Locate the cell with the specified text and output its (X, Y) center coordinate. 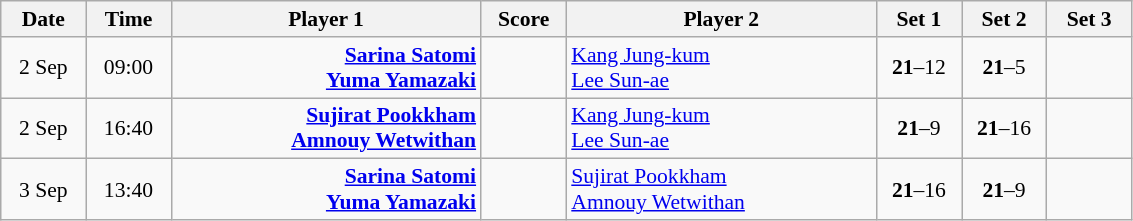
21–12 (918, 68)
Time (128, 19)
Set 2 (1004, 19)
Player 2 (721, 19)
13:40 (128, 190)
Date (44, 19)
21–5 (1004, 68)
09:00 (128, 68)
16:40 (128, 128)
3 Sep (44, 190)
Set 1 (918, 19)
Set 3 (1090, 19)
Score (524, 19)
Player 1 (326, 19)
